Pinpoint the cell where the given text exists, returning its (X, Y) midpoint coordinate. 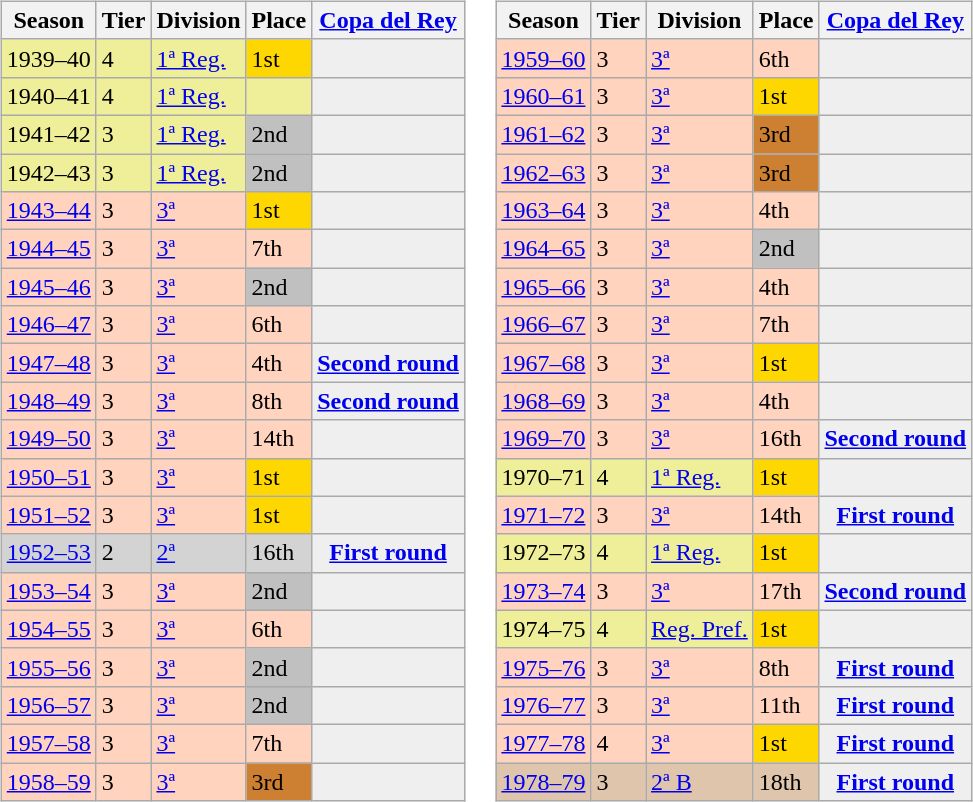
1955–56 (48, 667)
1950–51 (48, 477)
1952–53 (48, 553)
1977–78 (544, 743)
1939–40 (48, 58)
1941–42 (48, 134)
Reg. Pref. (700, 629)
1947–48 (48, 363)
1958–59 (48, 781)
1951–52 (48, 515)
1957–58 (48, 743)
1967–68 (544, 363)
1946–47 (48, 325)
17th (786, 591)
18th (786, 781)
1940–41 (48, 96)
1960–61 (544, 96)
1943–44 (48, 211)
1974–75 (544, 629)
1975–76 (544, 667)
2ª (198, 553)
1961–62 (544, 134)
1945–46 (48, 287)
1959–60 (544, 58)
1962–63 (544, 173)
1968–69 (544, 401)
1970–71 (544, 477)
1966–67 (544, 325)
1949–50 (48, 439)
1969–70 (544, 439)
1944–45 (48, 249)
1963–64 (544, 211)
2 (124, 553)
1953–54 (48, 591)
1954–55 (48, 629)
1965–66 (544, 287)
1973–74 (544, 591)
11th (786, 705)
1942–43 (48, 173)
1948–49 (48, 401)
1978–79 (544, 781)
1956–57 (48, 705)
2ª B (700, 781)
1976–77 (544, 705)
1971–72 (544, 515)
1964–65 (544, 249)
1972–73 (544, 553)
